Capture the cell that displays the provided text and extract its (x, y) central coordinate. 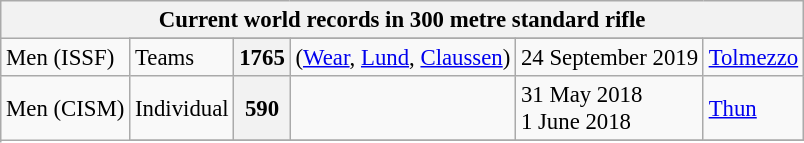
590 (262, 108)
Men (CISM) (66, 108)
1765 (262, 58)
Current world records in 300 metre standard rifle (402, 20)
(Wear, Lund, Claussen) (403, 58)
Individual (182, 108)
Thun (753, 108)
Men (ISSF) (66, 58)
Tolmezzo (753, 58)
24 September 2019 (610, 58)
Teams (182, 58)
31 May 2018 1 June 2018 (610, 108)
